Determine the [X, Y] coordinate at the center of the cell enclosing the given text.  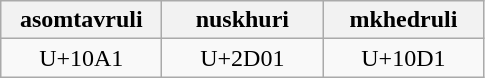
nuskhuri [242, 20]
U+2D01 [242, 58]
mkhedruli [404, 20]
U+10A1 [82, 58]
asomtavruli [82, 20]
U+10D1 [404, 58]
